Capture the cell that displays the provided text and extract its [X, Y] central coordinate. 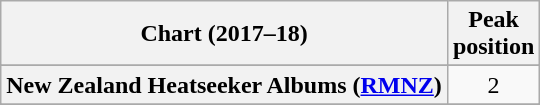
Chart (2017–18) [224, 34]
2 [493, 85]
Peak position [493, 34]
New Zealand Heatseeker Albums (RMNZ) [224, 85]
